Output the [X, Y] coordinate of the center of the cell containing the given text.  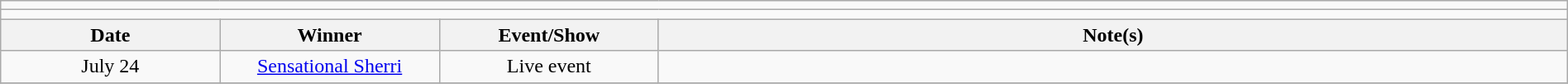
Winner [329, 35]
Date [111, 35]
Event/Show [549, 35]
July 24 [111, 67]
Sensational Sherri [329, 67]
Note(s) [1113, 35]
Live event [549, 67]
